Provide the [X, Y] coordinate of the cell's center where the given text is located.  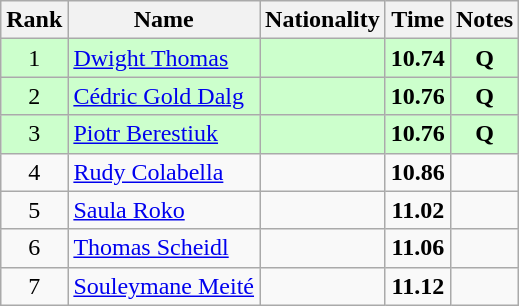
Notes [484, 20]
10.74 [418, 58]
11.06 [418, 248]
4 [34, 172]
Rank [34, 20]
11.12 [418, 286]
1 [34, 58]
Cédric Gold Dalg [164, 96]
Saula Roko [164, 210]
6 [34, 248]
11.02 [418, 210]
2 [34, 96]
Dwight Thomas [164, 58]
Souleymane Meité [164, 286]
5 [34, 210]
Name [164, 20]
3 [34, 134]
Nationality [323, 20]
Piotr Berestiuk [164, 134]
7 [34, 286]
10.86 [418, 172]
Time [418, 20]
Thomas Scheidl [164, 248]
Rudy Colabella [164, 172]
